Detect which cell encompasses the target text, then output its (x, y) center coordinate. 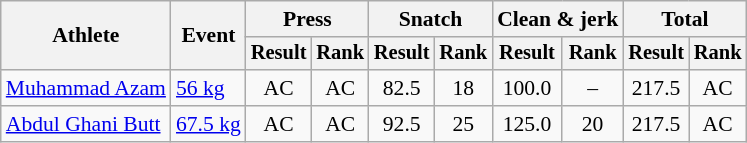
Abdul Ghani Butt (86, 124)
Clean & jerk (558, 19)
Event (208, 36)
92.5 (402, 124)
Press (308, 19)
125.0 (527, 124)
82.5 (402, 88)
Snatch (430, 19)
25 (463, 124)
Athlete (86, 36)
56 kg (208, 88)
18 (463, 88)
Total (684, 19)
20 (592, 124)
100.0 (527, 88)
Muhammad Azam (86, 88)
– (592, 88)
67.5 kg (208, 124)
